Extract the [x, y] coordinate from the center of the cell holding the provided text.  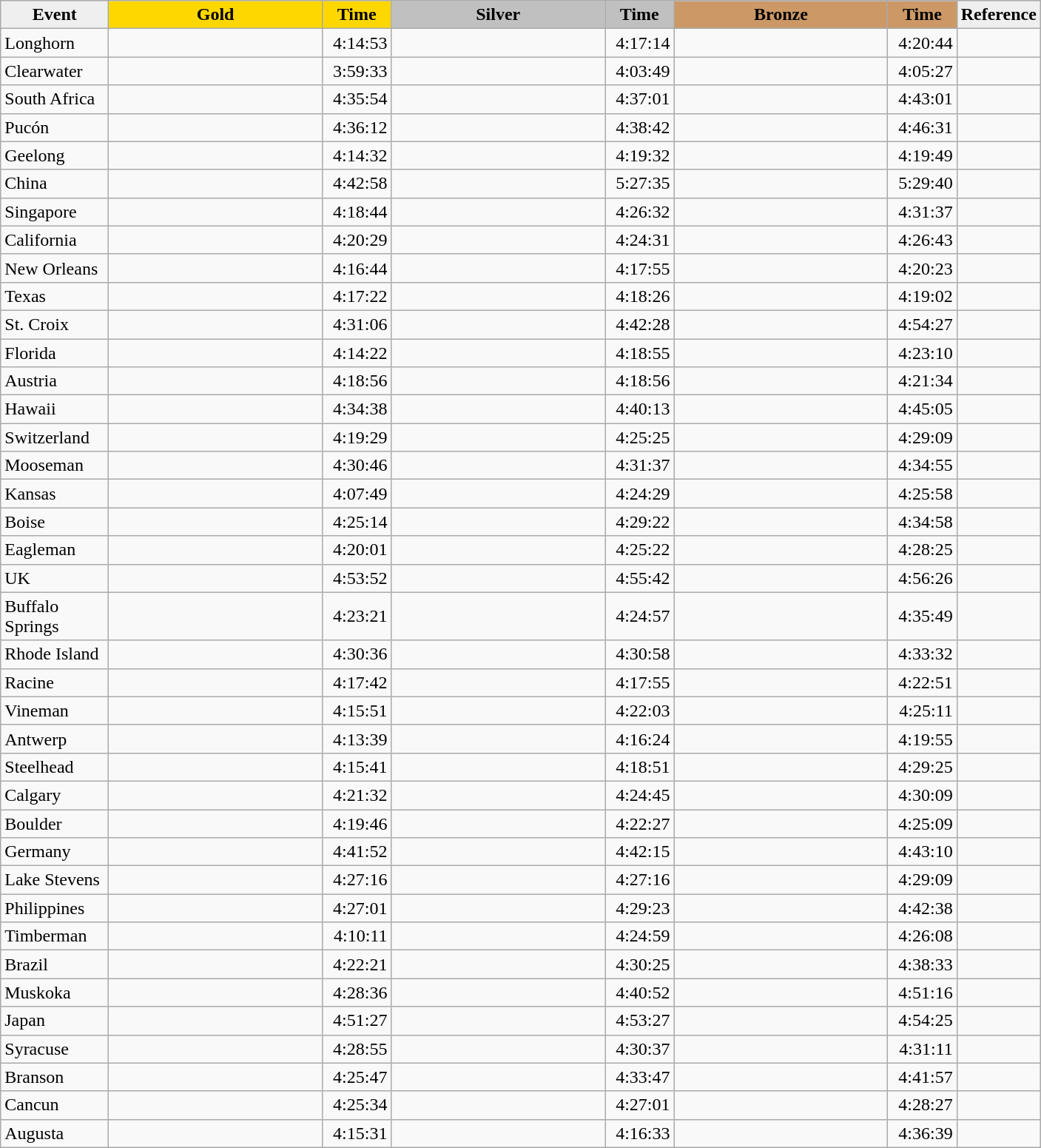
4:42:38 [923, 908]
4:25:58 [923, 494]
4:07:49 [357, 494]
4:26:43 [923, 240]
4:56:26 [923, 578]
4:05:27 [923, 71]
4:54:25 [923, 1021]
4:26:32 [640, 212]
Germany [55, 852]
4:20:01 [357, 550]
Geelong [55, 155]
4:25:09 [923, 824]
Mooseman [55, 466]
4:19:46 [357, 824]
4:14:22 [357, 353]
South Africa [55, 99]
4:10:11 [357, 936]
4:22:27 [640, 824]
Japan [55, 1021]
Bronze [781, 15]
Branson [55, 1077]
4:15:31 [357, 1133]
4:34:55 [923, 466]
4:18:26 [640, 296]
California [55, 240]
4:15:41 [357, 767]
4:17:42 [357, 682]
4:19:02 [923, 296]
4:13:39 [357, 739]
4:53:27 [640, 1021]
Muskoka [55, 993]
4:19:55 [923, 739]
4:03:49 [640, 71]
4:45:05 [923, 409]
Timberman [55, 936]
4:42:15 [640, 852]
4:20:44 [923, 43]
4:51:27 [357, 1021]
4:24:57 [640, 616]
4:31:06 [357, 324]
4:23:21 [357, 616]
Boise [55, 522]
Kansas [55, 494]
4:24:45 [640, 795]
5:29:40 [923, 184]
4:25:11 [923, 711]
4:42:28 [640, 324]
3:59:33 [357, 71]
Florida [55, 353]
4:30:09 [923, 795]
4:41:57 [923, 1077]
4:24:31 [640, 240]
China [55, 184]
4:53:52 [357, 578]
4:17:22 [357, 296]
4:40:13 [640, 409]
Hawaii [55, 409]
Racine [55, 682]
4:38:42 [640, 127]
Steelhead [55, 767]
4:16:24 [640, 739]
4:37:01 [640, 99]
4:29:22 [640, 522]
4:38:33 [923, 964]
4:34:58 [923, 522]
4:18:51 [640, 767]
4:54:27 [923, 324]
4:19:32 [640, 155]
Singapore [55, 212]
Philippines [55, 908]
4:24:59 [640, 936]
4:36:12 [357, 127]
4:24:29 [640, 494]
St. Croix [55, 324]
4:42:58 [357, 184]
4:43:01 [923, 99]
Syracuse [55, 1049]
Calgary [55, 795]
4:30:36 [357, 654]
Vineman [55, 711]
4:35:49 [923, 616]
4:41:52 [357, 852]
4:22:03 [640, 711]
4:19:49 [923, 155]
Augusta [55, 1133]
4:31:11 [923, 1049]
4:25:14 [357, 522]
Silver [499, 15]
4:23:10 [923, 353]
4:20:23 [923, 268]
New Orleans [55, 268]
4:46:31 [923, 127]
4:33:32 [923, 654]
4:33:47 [640, 1077]
4:21:34 [923, 381]
4:28:55 [357, 1049]
4:35:54 [357, 99]
Switzerland [55, 437]
Gold [216, 15]
4:28:25 [923, 550]
4:15:51 [357, 711]
Boulder [55, 824]
4:14:32 [357, 155]
Eagleman [55, 550]
Event [55, 15]
4:30:46 [357, 466]
4:16:33 [640, 1133]
Lake Stevens [55, 880]
Brazil [55, 964]
Clearwater [55, 71]
4:25:34 [357, 1105]
4:26:08 [923, 936]
UK [55, 578]
4:17:14 [640, 43]
4:14:53 [357, 43]
4:16:44 [357, 268]
4:30:58 [640, 654]
4:30:25 [640, 964]
4:40:52 [640, 993]
4:29:23 [640, 908]
4:34:38 [357, 409]
4:25:22 [640, 550]
Buffalo Springs [55, 616]
4:28:27 [923, 1105]
5:27:35 [640, 184]
4:22:21 [357, 964]
Pucón [55, 127]
4:25:25 [640, 437]
Austria [55, 381]
4:51:16 [923, 993]
4:22:51 [923, 682]
4:55:42 [640, 578]
Cancun [55, 1105]
Antwerp [55, 739]
4:19:29 [357, 437]
4:36:39 [923, 1133]
Rhode Island [55, 654]
4:20:29 [357, 240]
Reference [999, 15]
Longhorn [55, 43]
4:25:47 [357, 1077]
4:43:10 [923, 852]
4:30:37 [640, 1049]
4:28:36 [357, 993]
4:18:44 [357, 212]
Texas [55, 296]
4:18:55 [640, 353]
4:29:25 [923, 767]
4:21:32 [357, 795]
